Pinpoint the cell where the given text exists, returning its (X, Y) midpoint coordinate. 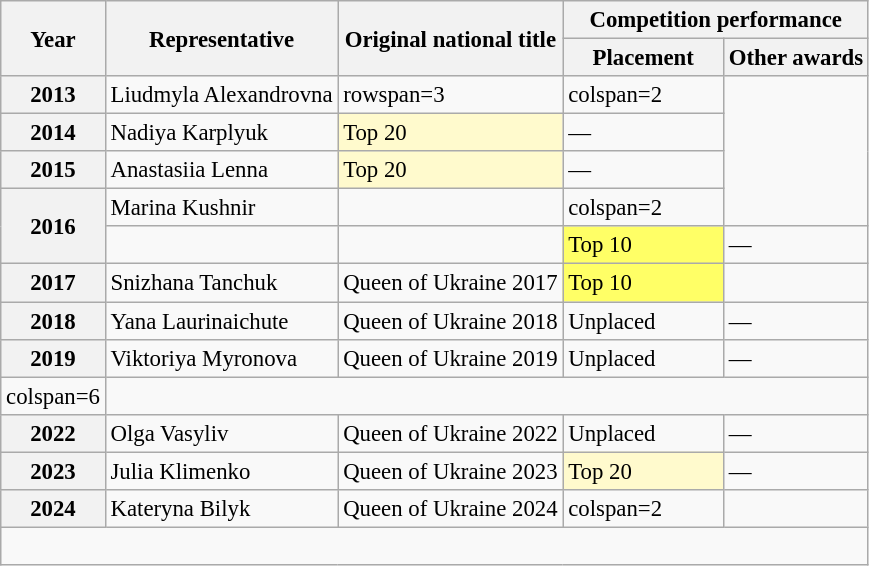
Olga Vasyliv (222, 433)
Kateryna Bilyk (222, 509)
2015 (53, 170)
2013 (53, 95)
Snizhana Tanchuk (222, 283)
Julia Klimenko (222, 471)
2014 (53, 133)
Viktoriya Myronova (222, 358)
Queen of Ukraine 2018 (450, 321)
rowspan=3 (450, 95)
2022 (53, 433)
Marina Kushnir (222, 208)
Year (53, 38)
Queen of Ukraine 2019 (450, 358)
Other awards (796, 58)
Representative (222, 38)
Original national title (450, 38)
Nadiya Karplyuk (222, 133)
Liudmyla Alexandrovna (222, 95)
colspan=6 (53, 396)
Queen of Ukraine 2022 (450, 433)
Queen of Ukraine 2023 (450, 471)
2019 (53, 358)
Queen of Ukraine 2024 (450, 509)
Yana Laurinaichute (222, 321)
Anastasiia Lenna (222, 170)
2018 (53, 321)
2017 (53, 283)
2023 (53, 471)
Competition performance (716, 20)
Queen of Ukraine 2017 (450, 283)
2024 (53, 509)
Placement (644, 58)
2016 (53, 226)
